Identify which cell holds the provided text, then report its (x, y) central coordinate. 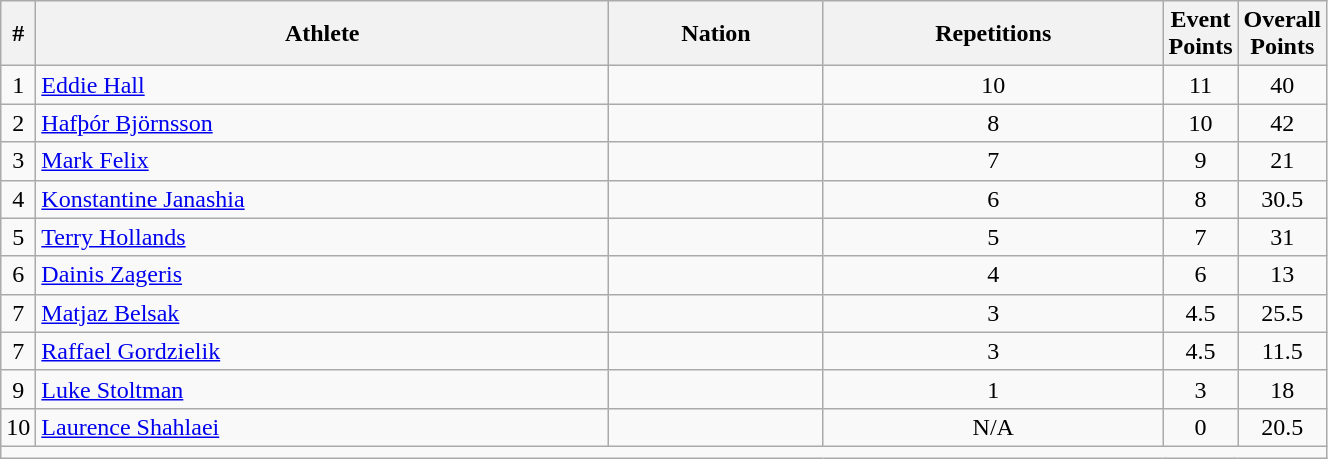
Terry Hollands (322, 237)
18 (1282, 389)
Nation (716, 34)
Mark Felix (322, 161)
Athlete (322, 34)
20.5 (1282, 427)
30.5 (1282, 199)
Laurence Shahlaei (322, 427)
N/A (993, 427)
# (18, 34)
Luke Stoltman (322, 389)
2 (18, 123)
Konstantine Janashia (322, 199)
40 (1282, 85)
Overall Points (1282, 34)
Eddie Hall (322, 85)
31 (1282, 237)
11 (1200, 85)
0 (1200, 427)
11.5 (1282, 351)
25.5 (1282, 313)
Raffael Gordzielik (322, 351)
Matjaz Belsak (322, 313)
Dainis Zageris (322, 275)
Repetitions (993, 34)
42 (1282, 123)
Hafþór Björnsson (322, 123)
Event Points (1200, 34)
21 (1282, 161)
13 (1282, 275)
